Scan for the cell matching the given text and deliver its [x, y] coordinate at center. 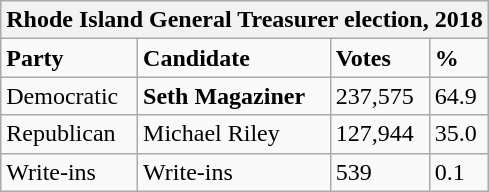
Rhode Island General Treasurer election, 2018 [245, 20]
Votes [380, 58]
Republican [70, 134]
Michael Riley [234, 134]
0.1 [458, 172]
127,944 [380, 134]
35.0 [458, 134]
Seth Magaziner [234, 96]
Party [70, 58]
64.9 [458, 96]
237,575 [380, 96]
Democratic [70, 96]
Candidate [234, 58]
539 [380, 172]
% [458, 58]
